Locate the cell with the specified text and output its [X, Y] center coordinate. 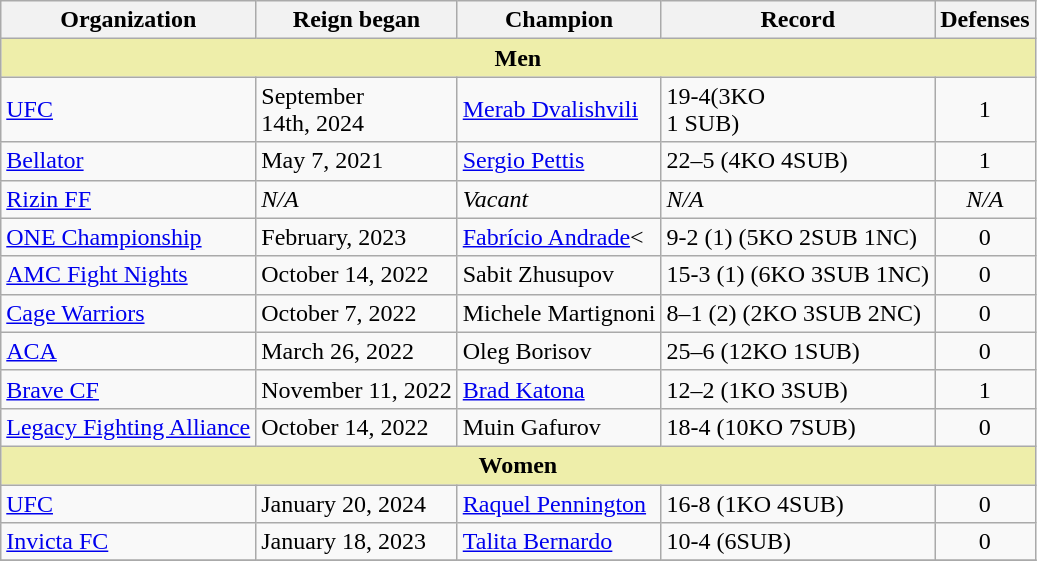
Cage Warriors [128, 313]
Legacy Fighting Alliance [128, 427]
Invicta FC [128, 542]
10-4 (6SUB) [798, 542]
November 11, 2022 [356, 389]
September14th, 2024 [356, 110]
Talita Bernardo [559, 542]
8–1 (2) (2KO 3SUB 2NC) [798, 313]
Bellator [128, 161]
Michele Martignoni [559, 313]
May 7, 2021 [356, 161]
Men [518, 58]
March 26, 2022 [356, 351]
Oleg Borisov [559, 351]
ACA [128, 351]
22–5 (4KO 4SUB) [798, 161]
Champion [559, 20]
Fabrício Andrade< [559, 237]
Muin Gafurov [559, 427]
Reign began [356, 20]
Defenses [985, 20]
Rizin FF [128, 199]
Brave CF [128, 389]
Merab Dvalishvili [559, 110]
15-3 (1) (6KO 3SUB 1NC) [798, 275]
25–6 (12KO 1SUB) [798, 351]
Women [518, 465]
Sergio Pettis [559, 161]
February, 2023 [356, 237]
19-4(3KO1 SUB) [798, 110]
Record [798, 20]
Sabit Zhusupov [559, 275]
18-4 (10KO 7SUB) [798, 427]
Brad Katona [559, 389]
Raquel Pennington [559, 503]
Organization [128, 20]
16-8 (1KO 4SUB) [798, 503]
October 7, 2022 [356, 313]
January 18, 2023 [356, 542]
9-2 (1) (5KO 2SUB 1NC) [798, 237]
January 20, 2024 [356, 503]
ONE Championship [128, 237]
Vacant [559, 199]
AMC Fight Nights [128, 275]
12–2 (1KO 3SUB) [798, 389]
